Search for the cell housing the specified text and yield its (x, y) center coordinate. 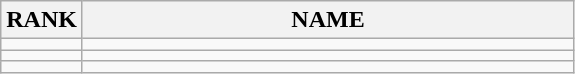
NAME (328, 20)
RANK (42, 20)
